Return (x, y) of the center of cell containing provided text 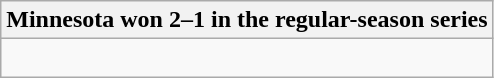
Minnesota won 2–1 in the regular-season series (247, 20)
